Provide the (x, y) coordinate of the cell's center where the given text is located.  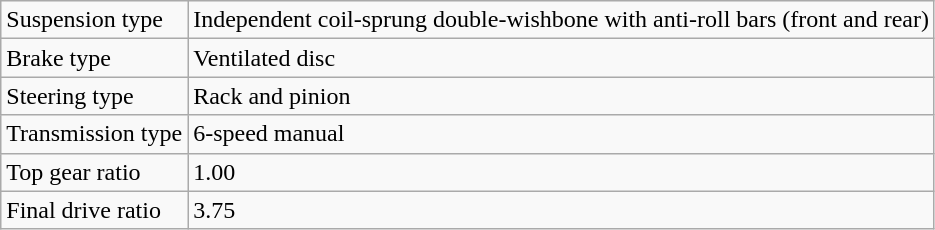
Rack and pinion (562, 96)
Brake type (94, 58)
3.75 (562, 210)
Ventilated disc (562, 58)
Top gear ratio (94, 172)
Final drive ratio (94, 210)
1.00 (562, 172)
Transmission type (94, 134)
Steering type (94, 96)
Suspension type (94, 20)
6-speed manual (562, 134)
Independent coil-sprung double-wishbone with anti-roll bars (front and rear) (562, 20)
